Extract the [X, Y] coordinate from the center of the cell holding the provided text.  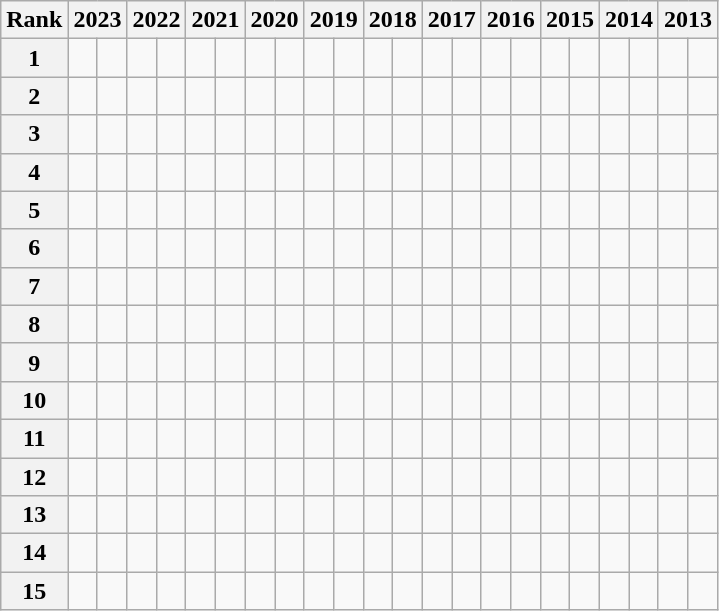
9 [34, 362]
2020 [274, 20]
3 [34, 134]
2013 [688, 20]
11 [34, 438]
1 [34, 58]
10 [34, 400]
13 [34, 515]
12 [34, 477]
2016 [510, 20]
8 [34, 324]
2022 [156, 20]
2014 [628, 20]
2017 [452, 20]
2015 [570, 20]
4 [34, 172]
14 [34, 553]
2023 [98, 20]
2018 [392, 20]
Rank [34, 20]
15 [34, 591]
2021 [216, 20]
6 [34, 248]
7 [34, 286]
2019 [334, 20]
5 [34, 210]
2 [34, 96]
